Return (x, y) of the center of cell containing provided text 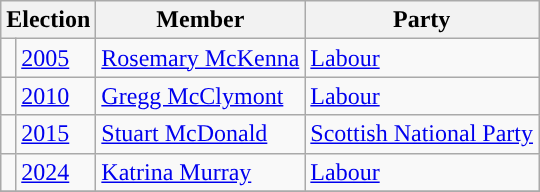
2024 (56, 172)
2010 (56, 96)
2005 (56, 58)
Election (48, 20)
Member (200, 20)
Rosemary McKenna (200, 58)
Katrina Murray (200, 172)
Stuart McDonald (200, 134)
Party (422, 20)
Scottish National Party (422, 134)
2015 (56, 134)
Gregg McClymont (200, 96)
